From the cell containing the given text, extract its center point as (X, Y) coordinate. 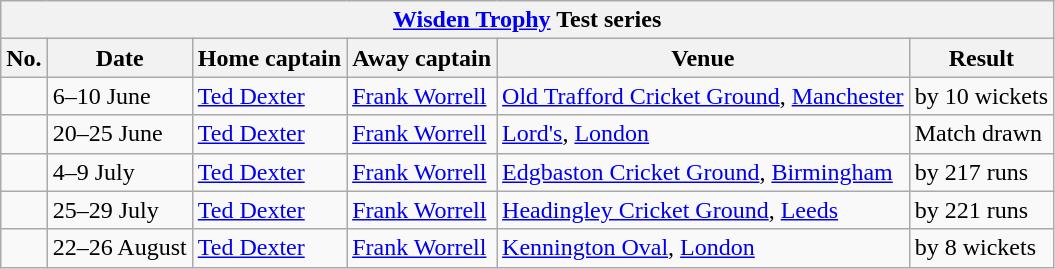
by 10 wickets (981, 96)
22–26 August (120, 248)
6–10 June (120, 96)
Old Trafford Cricket Ground, Manchester (704, 96)
Home captain (269, 58)
Away captain (422, 58)
Date (120, 58)
No. (24, 58)
Venue (704, 58)
Kennington Oval, London (704, 248)
Result (981, 58)
by 217 runs (981, 172)
25–29 July (120, 210)
Headingley Cricket Ground, Leeds (704, 210)
Match drawn (981, 134)
Lord's, London (704, 134)
20–25 June (120, 134)
by 8 wickets (981, 248)
Edgbaston Cricket Ground, Birmingham (704, 172)
Wisden Trophy Test series (528, 20)
by 221 runs (981, 210)
4–9 July (120, 172)
